Return the (x, y) coordinate for the center point of the cell that contains the specified text.  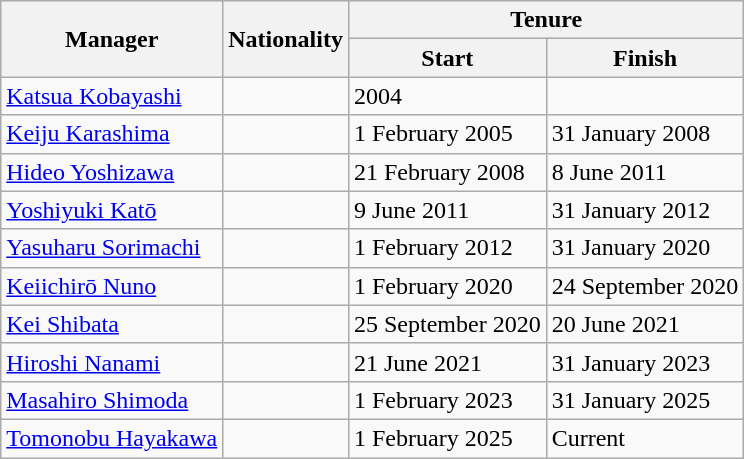
Masahiro Shimoda (112, 400)
20 June 2021 (645, 324)
9 June 2011 (447, 210)
31 January 2025 (645, 400)
1 February 2023 (447, 400)
Yasuharu Sorimachi (112, 248)
1 February 2012 (447, 248)
21 February 2008 (447, 172)
31 January 2008 (645, 134)
21 June 2021 (447, 362)
25 September 2020 (447, 324)
Yoshiyuki Katō (112, 210)
Katsua Kobayashi (112, 96)
31 January 2020 (645, 248)
31 January 2012 (645, 210)
24 September 2020 (645, 286)
Start (447, 58)
1 February 2020 (447, 286)
8 June 2011 (645, 172)
1 February 2005 (447, 134)
Current (645, 438)
Nationality (286, 39)
Tomonobu Hayakawa (112, 438)
Hideo Yoshizawa (112, 172)
2004 (447, 96)
Tenure (546, 20)
1 February 2025 (447, 438)
Manager (112, 39)
Keiichirō Nuno (112, 286)
Kei Shibata (112, 324)
Hiroshi Nanami (112, 362)
Finish (645, 58)
31 January 2023 (645, 362)
Keiju Karashima (112, 134)
